Output the (X, Y) coordinate of the center of the cell containing the given text.  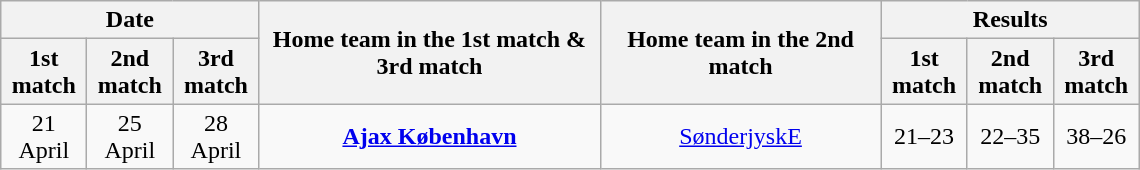
28 April (216, 136)
Date (130, 20)
21 April (44, 136)
25 April (130, 136)
Ajax København (430, 136)
Home team in the 1st match & 3rd match (430, 52)
22–35 (1010, 136)
SønderjyskE (740, 136)
Home team in the 2nd match (740, 52)
38–26 (1096, 136)
Results (1010, 20)
21–23 (924, 136)
